For the text-containing cell, return its midpoint in (x, y) coordinate format. 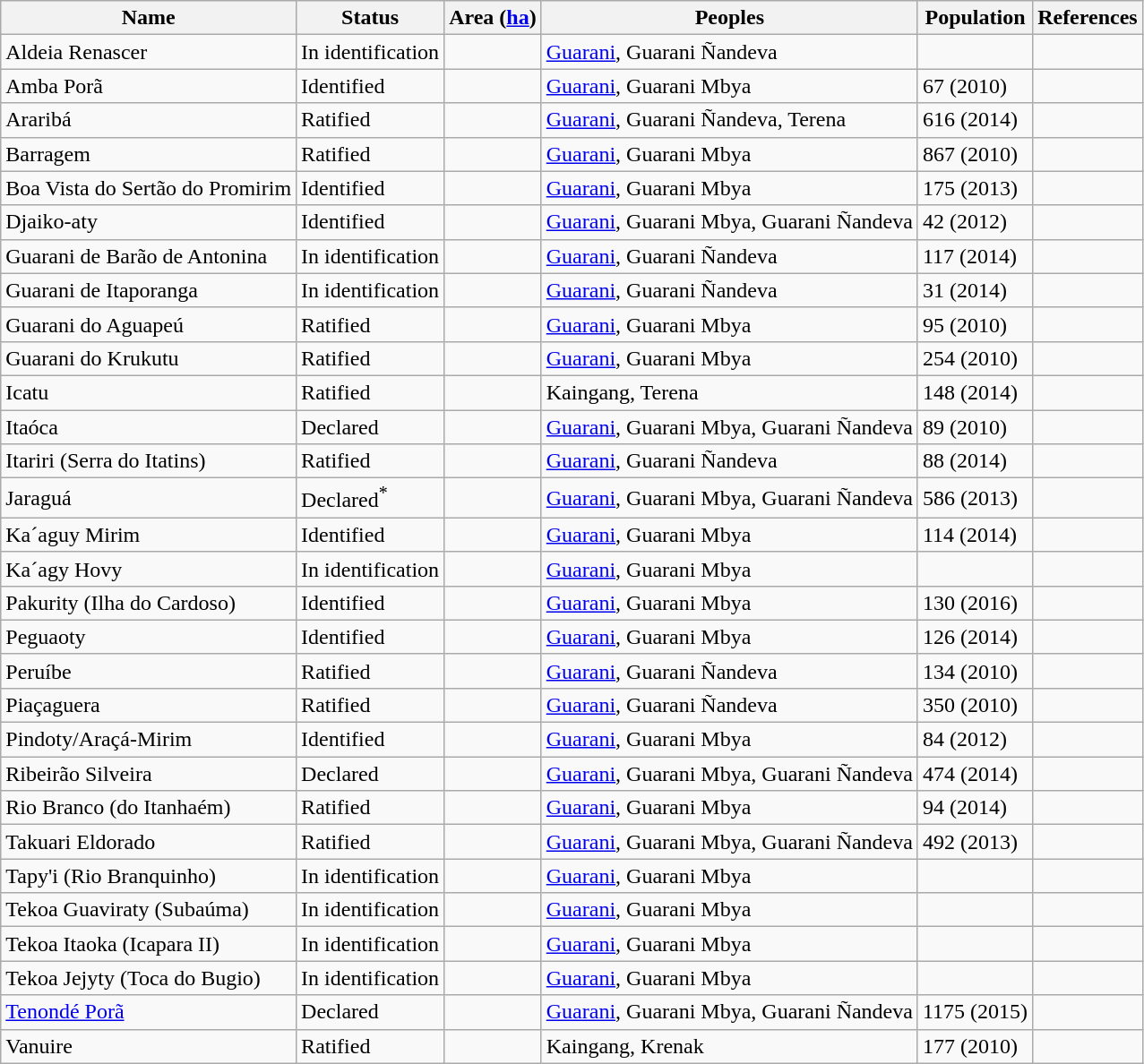
Itariri (Serra do Itatins) (149, 461)
Peoples (729, 18)
Tekoa Guaviraty (Subaúma) (149, 910)
Amba Porã (149, 86)
94 (2014) (975, 808)
Icatu (149, 392)
Guarani de Barão de Antonina (149, 256)
Ribeirão Silveira (149, 774)
Guarani, Guarani Ñandeva, Terena (729, 120)
31 (2014) (975, 290)
Rio Branco (do Itanhaém) (149, 808)
Peguaoty (149, 637)
95 (2010) (975, 324)
Aldeia Renascer (149, 52)
Ka´aguy Mirim (149, 535)
Guarani do Krukutu (149, 358)
350 (2010) (975, 705)
84 (2012) (975, 740)
67 (2010) (975, 86)
117 (2014) (975, 256)
Guarani de Itaporanga (149, 290)
148 (2014) (975, 392)
Name (149, 18)
492 (2013) (975, 842)
Tapy'i (Rio Branquinho) (149, 876)
474 (2014) (975, 774)
Ka´agy Hovy (149, 569)
Kaingang, Terena (729, 392)
Tenondé Porã (149, 1012)
586 (2013) (975, 498)
42 (2012) (975, 222)
Takuari Eldorado (149, 842)
Population (975, 18)
114 (2014) (975, 535)
Boa Vista do Sertão do Promirim (149, 188)
88 (2014) (975, 461)
Vanuire (149, 1046)
Pindoty/Araçá-Mirim (149, 740)
Declared* (371, 498)
1175 (2015) (975, 1012)
616 (2014) (975, 120)
Djaiko-aty (149, 222)
Itaóca (149, 427)
Piaçaguera (149, 705)
Jaraguá (149, 498)
Pakurity (Ilha do Cardoso) (149, 603)
175 (2013) (975, 188)
89 (2010) (975, 427)
Tekoa Itaoka (Icapara II) (149, 944)
126 (2014) (975, 637)
Barragem (149, 154)
References (1088, 18)
Guarani do Aguapeú (149, 324)
Tekoa Jejyty (Toca do Bugio) (149, 978)
130 (2016) (975, 603)
254 (2010) (975, 358)
Kaingang, Krenak (729, 1046)
Araribá (149, 120)
Peruíbe (149, 671)
134 (2010) (975, 671)
867 (2010) (975, 154)
Area (ha) (493, 18)
177 (2010) (975, 1046)
Status (371, 18)
